Locate the cell with the specified text and output its [x, y] center coordinate. 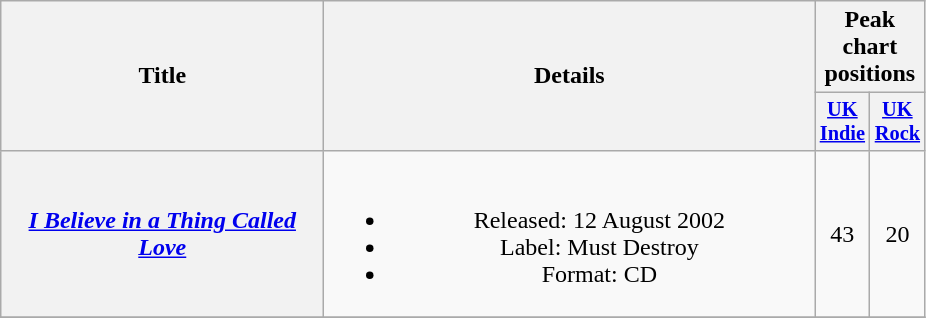
20 [898, 234]
UKIndie [842, 122]
UK Rock [898, 122]
Released: 12 August 2002Label: Must DestroyFormat: CD [570, 234]
I Believe in a Thing Called Love [162, 234]
43 [842, 234]
Peak chart positions [870, 47]
Details [570, 76]
Title [162, 76]
